Capture the cell that displays the provided text and extract its [X, Y] central coordinate. 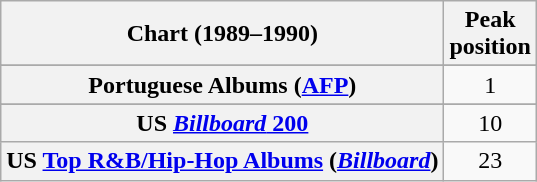
US Top R&B/Hip-Hop Albums (Billboard) [222, 161]
1 [490, 85]
Chart (1989–1990) [222, 34]
23 [490, 161]
10 [490, 123]
Peakposition [490, 34]
US Billboard 200 [222, 123]
Portuguese Albums (AFP) [222, 85]
